Find where the given text appears and provide that cell's center as [x, y] coordinate. 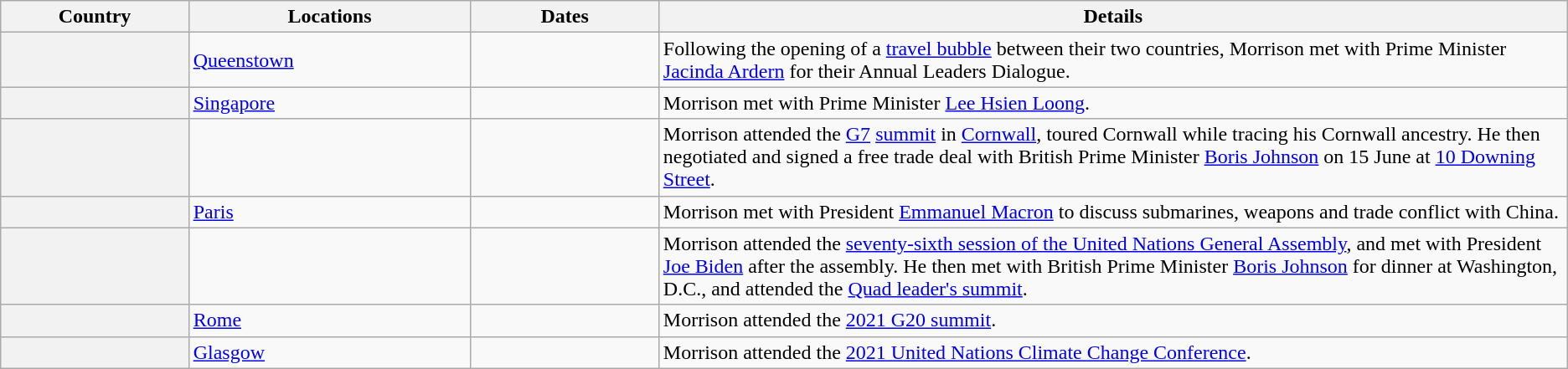
Singapore [330, 103]
Queenstown [330, 60]
Glasgow [330, 352]
Morrison attended the 2021 United Nations Climate Change Conference. [1112, 352]
Dates [565, 17]
Locations [330, 17]
Morrison attended the 2021 G20 summit. [1112, 320]
Morrison met with Prime Minister Lee Hsien Loong. [1112, 103]
Paris [330, 212]
Country [95, 17]
Details [1112, 17]
Morrison met with President Emmanuel Macron to discuss submarines, weapons and trade conflict with China. [1112, 212]
Rome [330, 320]
